From the cell containing the given text, extract its center point as [x, y] coordinate. 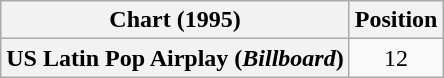
Chart (1995) [175, 20]
US Latin Pop Airplay (Billboard) [175, 58]
Position [396, 20]
12 [396, 58]
